Extract the (X, Y) coordinate from the center of the cell holding the provided text.  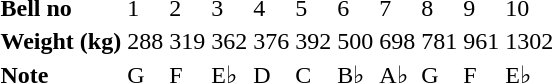
961 (482, 41)
319 (188, 41)
698 (398, 41)
376 (272, 41)
288 (146, 41)
362 (230, 41)
500 (356, 41)
781 (440, 41)
392 (314, 41)
